Scan for the cell matching the given text and deliver its [x, y] coordinate at center. 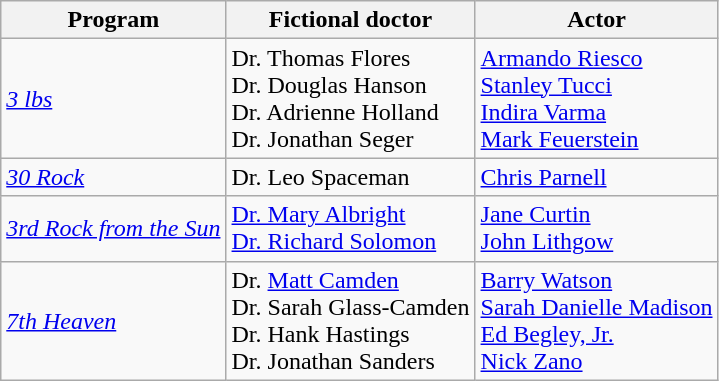
Armando RiescoStanley TucciIndira VarmaMark Feuerstein [596, 98]
Program [114, 20]
Dr. Leo Spaceman [350, 177]
Barry WatsonSarah Danielle MadisonEd Begley, Jr.Nick Zano [596, 320]
Dr. Thomas FloresDr. Douglas HansonDr. Adrienne HollandDr. Jonathan Seger [350, 98]
Dr. Mary AlbrightDr. Richard Solomon [350, 228]
7th Heaven [114, 320]
3rd Rock from the Sun [114, 228]
Actor [596, 20]
Fictional doctor [350, 20]
Jane CurtinJohn Lithgow [596, 228]
30 Rock [114, 177]
Dr. Matt CamdenDr. Sarah Glass-CamdenDr. Hank HastingsDr. Jonathan Sanders [350, 320]
Chris Parnell [596, 177]
3 lbs [114, 98]
